Find where the given text appears and provide that cell's center as [x, y] coordinate. 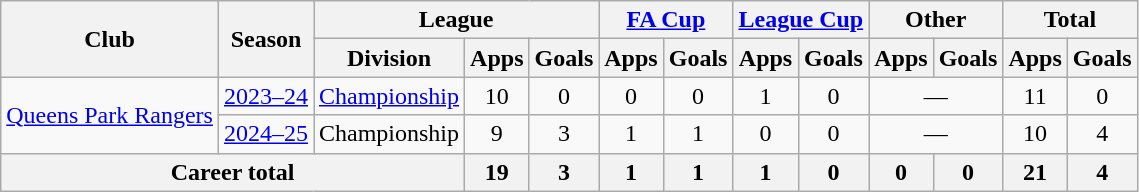
11 [1035, 96]
League Cup [801, 20]
19 [497, 172]
2023–24 [266, 96]
Division [390, 58]
2024–25 [266, 134]
Career total [233, 172]
9 [497, 134]
21 [1035, 172]
Season [266, 39]
Other [936, 20]
FA Cup [666, 20]
Queens Park Rangers [110, 115]
Total [1070, 20]
League [456, 20]
Club [110, 39]
